Locate the cell with the specified text and output its (X, Y) center coordinate. 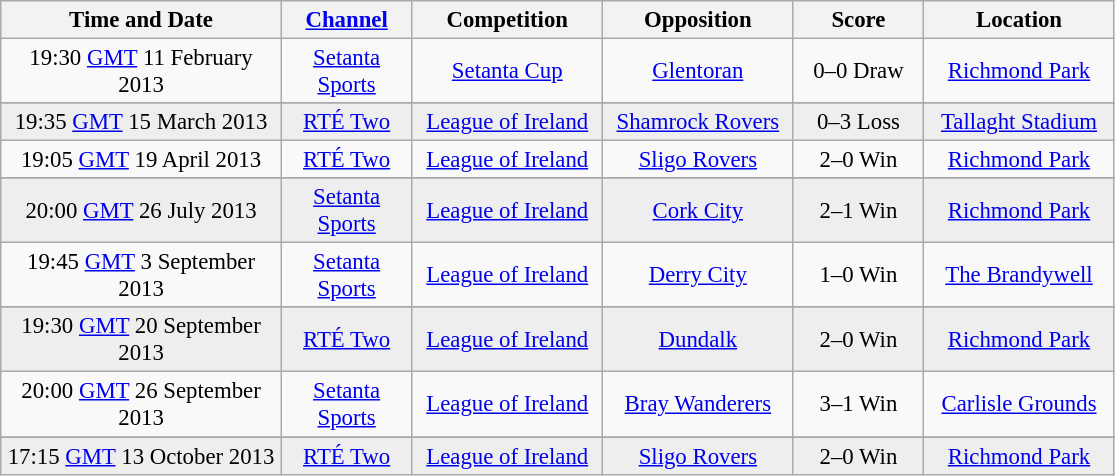
The Brandywell (1020, 276)
19:45 GMT 3 September 2013 (142, 276)
17:15 GMT 13 October 2013 (142, 456)
1–0 Win (858, 276)
Score (858, 20)
Shamrock Rovers (698, 122)
3–1 Win (858, 404)
Setanta Cup (508, 72)
Cork City (698, 210)
Opposition (698, 20)
0–0 Draw (858, 72)
19:05 GMT 19 April 2013 (142, 160)
Time and Date (142, 20)
0–3 Loss (858, 122)
Dundalk (698, 340)
19:35 GMT 15 March 2013 (142, 122)
2–1 Win (858, 210)
Bray Wanderers (698, 404)
Location (1020, 20)
20:00 GMT 26 July 2013 (142, 210)
Carlisle Grounds (1020, 404)
Competition (508, 20)
19:30 GMT 20 September 2013 (142, 340)
Tallaght Stadium (1020, 122)
Channel (346, 20)
20:00 GMT 26 September 2013 (142, 404)
Glentoran (698, 72)
Derry City (698, 276)
19:30 GMT 11 February 2013 (142, 72)
